Return (x, y) of the center of cell containing provided text 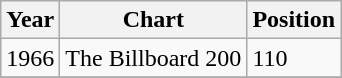
110 (294, 58)
Chart (154, 20)
1966 (30, 58)
The Billboard 200 (154, 58)
Year (30, 20)
Position (294, 20)
